For the text-containing cell, return its midpoint in [x, y] coordinate format. 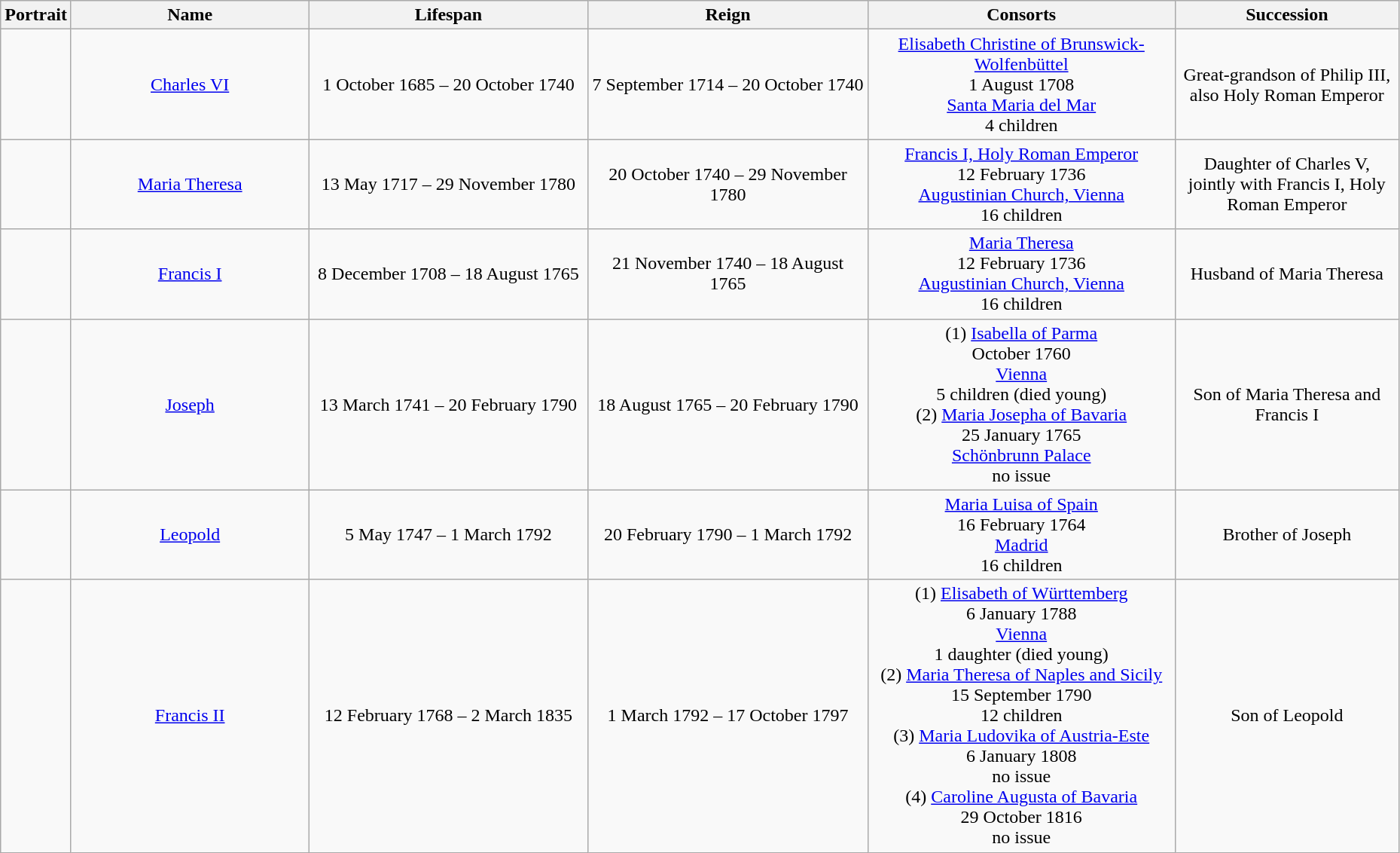
13 May 1717 – 29 November 1780 [449, 184]
Son of Maria Theresa and Francis I [1286, 404]
Maria Theresa [190, 184]
Charles VI [190, 84]
Maria Luisa of Spain16 February 1764Madrid16 children [1021, 535]
1 October 1685 – 20 October 1740 [449, 84]
Francis I [190, 274]
21 November 1740 – 18 August 1765 [727, 274]
Consorts [1021, 15]
1 March 1792 – 17 October 1797 [727, 716]
8 December 1708 – 18 August 1765 [449, 274]
7 September 1714 – 20 October 1740 [727, 84]
Francis I, Holy Roman Emperor12 February 1736Augustinian Church, Vienna16 children [1021, 184]
20 October 1740 – 29 November 1780 [727, 184]
Brother of Joseph [1286, 535]
Husband of Maria Theresa [1286, 274]
Daughter of Charles V, jointly with Francis I, Holy Roman Emperor [1286, 184]
(1) Isabella of ParmaOctober 1760Vienna5 children (died young)(2) Maria Josepha of Bavaria25 January 1765Schönbrunn Palaceno issue [1021, 404]
20 February 1790 – 1 March 1792 [727, 535]
Great-grandson of Philip III, also Holy Roman Emperor [1286, 84]
Lifespan [449, 15]
Francis II [190, 716]
18 August 1765 – 20 February 1790 [727, 404]
Son of Leopold [1286, 716]
Leopold [190, 535]
Joseph [190, 404]
Reign [727, 15]
Name [190, 15]
Succession [1286, 15]
Elisabeth Christine of Brunswick-Wolfenbüttel1 August 1708Santa Maria del Mar4 children [1021, 84]
13 March 1741 – 20 February 1790 [449, 404]
5 May 1747 – 1 March 1792 [449, 535]
Maria Theresa12 February 1736Augustinian Church, Vienna16 children [1021, 274]
12 February 1768 – 2 March 1835 [449, 716]
Portrait [36, 15]
